Detect which cell encompasses the target text, then output its [x, y] center coordinate. 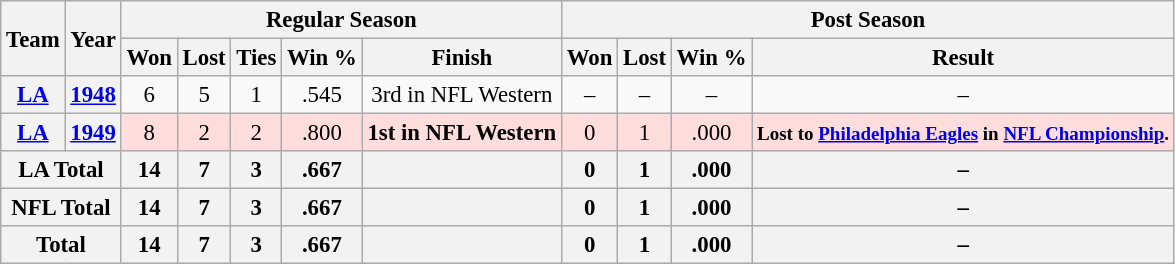
6 [149, 95]
LA Total [61, 170]
Team [33, 38]
5 [204, 95]
Result [964, 58]
Year [93, 38]
Regular Season [341, 20]
.800 [322, 133]
Ties [256, 58]
3rd in NFL Western [462, 95]
1948 [93, 95]
1st in NFL Western [462, 133]
1949 [93, 133]
Lost to Philadelphia Eagles in NFL Championship. [964, 133]
NFL Total [61, 208]
Post Season [868, 20]
8 [149, 133]
.545 [322, 95]
Finish [462, 58]
Total [61, 245]
